From the cell containing the given text, extract its center point as (X, Y) coordinate. 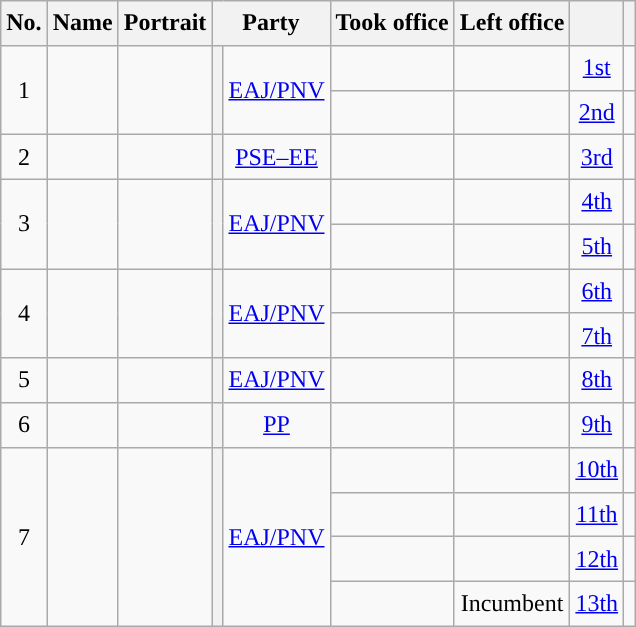
1 (24, 90)
8th (597, 380)
5th (597, 246)
2nd (597, 112)
3rd (597, 158)
6th (597, 292)
2 (24, 158)
6 (24, 426)
13th (597, 604)
1st (597, 68)
Took office (392, 24)
4 (24, 314)
7th (597, 336)
PP (276, 426)
Incumbent (512, 604)
12th (597, 560)
Name (82, 24)
No. (24, 24)
3 (24, 224)
11th (597, 514)
5 (24, 380)
4th (597, 202)
PSE–EE (276, 158)
Portrait (165, 24)
7 (24, 536)
10th (597, 470)
Left office (512, 24)
Party (271, 24)
9th (597, 426)
